Provide the (x, y) coordinate of the cell's center where the given text is located.  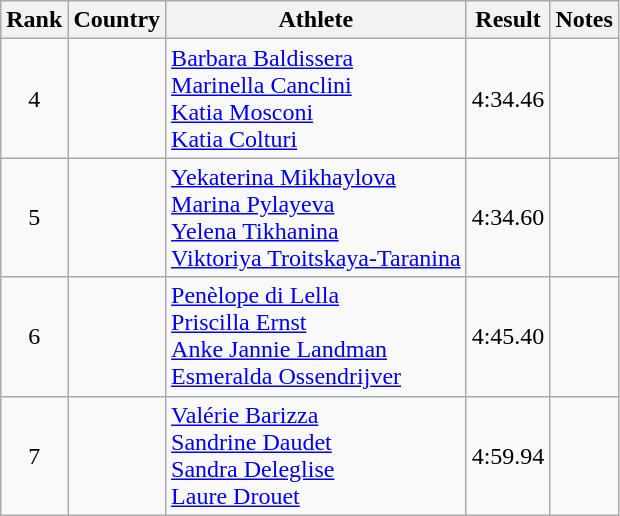
Valérie Barizza Sandrine Daudet Sandra Deleglise Laure Drouet (316, 456)
4:34.60 (508, 218)
4:34.46 (508, 98)
6 (34, 336)
7 (34, 456)
Penèlope di Lella Priscilla Ernst Anke Jannie Landman Esmeralda Ossendrijver (316, 336)
4 (34, 98)
4:59.94 (508, 456)
5 (34, 218)
Notes (584, 20)
Country (117, 20)
Result (508, 20)
Athlete (316, 20)
Yekaterina Mikhaylova Marina Pylayeva Yelena Tikhanina Viktoriya Troitskaya-Taranina (316, 218)
4:45.40 (508, 336)
Rank (34, 20)
Barbara Baldissera Marinella Canclini Katia Mosconi Katia Colturi (316, 98)
